Capture the cell that displays the provided text and extract its (X, Y) central coordinate. 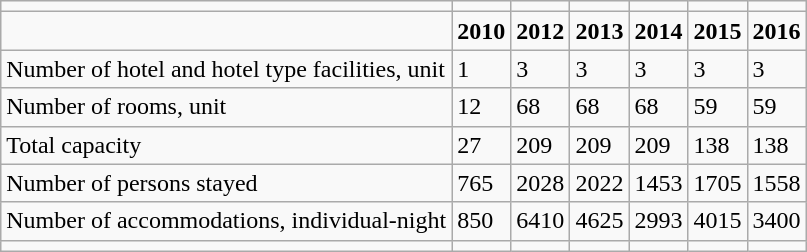
2010 (482, 31)
1558 (776, 183)
2022 (600, 183)
4625 (600, 221)
Number of accommodations, individual-night (226, 221)
27 (482, 145)
Number of hotel and hotel type facilities, unit (226, 69)
2028 (540, 183)
Total capacity (226, 145)
2014 (658, 31)
2012 (540, 31)
850 (482, 221)
1705 (718, 183)
2015 (718, 31)
1 (482, 69)
6410 (540, 221)
12 (482, 107)
4015 (718, 221)
1453 (658, 183)
Number of persons stayed (226, 183)
2016 (776, 31)
2013 (600, 31)
765 (482, 183)
Number of rooms, unit (226, 107)
2993 (658, 221)
3400 (776, 221)
